Find where the given text appears and provide that cell's center as (x, y) coordinate. 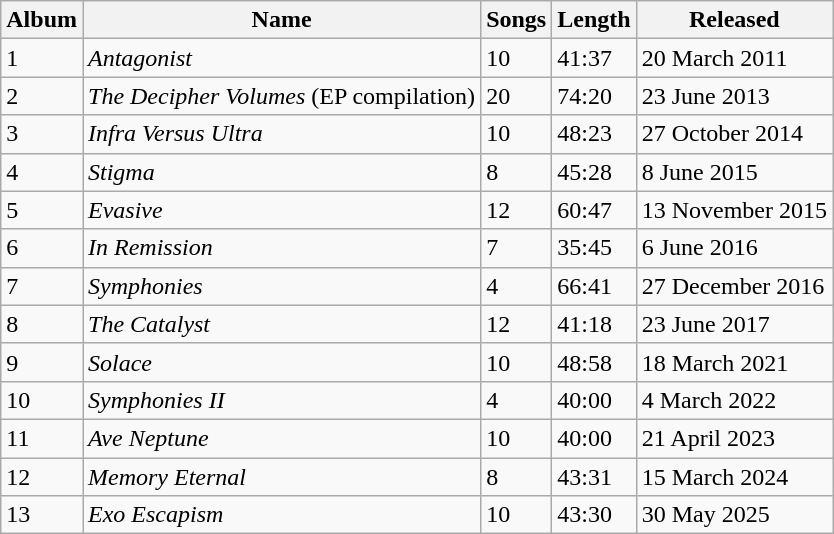
35:45 (594, 248)
9 (42, 362)
Ave Neptune (281, 438)
8 June 2015 (734, 172)
4 March 2022 (734, 400)
74:20 (594, 96)
1 (42, 58)
18 March 2021 (734, 362)
13 (42, 515)
Antagonist (281, 58)
27 October 2014 (734, 134)
Name (281, 20)
30 May 2025 (734, 515)
5 (42, 210)
20 (516, 96)
15 March 2024 (734, 477)
The Decipher Volumes (EP compilation) (281, 96)
20 March 2011 (734, 58)
Album (42, 20)
Length (594, 20)
21 April 2023 (734, 438)
13 November 2015 (734, 210)
In Remission (281, 248)
66:41 (594, 286)
60:47 (594, 210)
11 (42, 438)
48:58 (594, 362)
Solace (281, 362)
45:28 (594, 172)
6 June 2016 (734, 248)
3 (42, 134)
23 June 2013 (734, 96)
Evasive (281, 210)
41:37 (594, 58)
Symphonies (281, 286)
Songs (516, 20)
Memory Eternal (281, 477)
Released (734, 20)
Symphonies II (281, 400)
48:23 (594, 134)
6 (42, 248)
2 (42, 96)
43:31 (594, 477)
23 June 2017 (734, 324)
27 December 2016 (734, 286)
The Catalyst (281, 324)
Infra Versus Ultra (281, 134)
43:30 (594, 515)
41:18 (594, 324)
Stigma (281, 172)
Exo Escapism (281, 515)
